Locate the cell with the specified text and output its (X, Y) center coordinate. 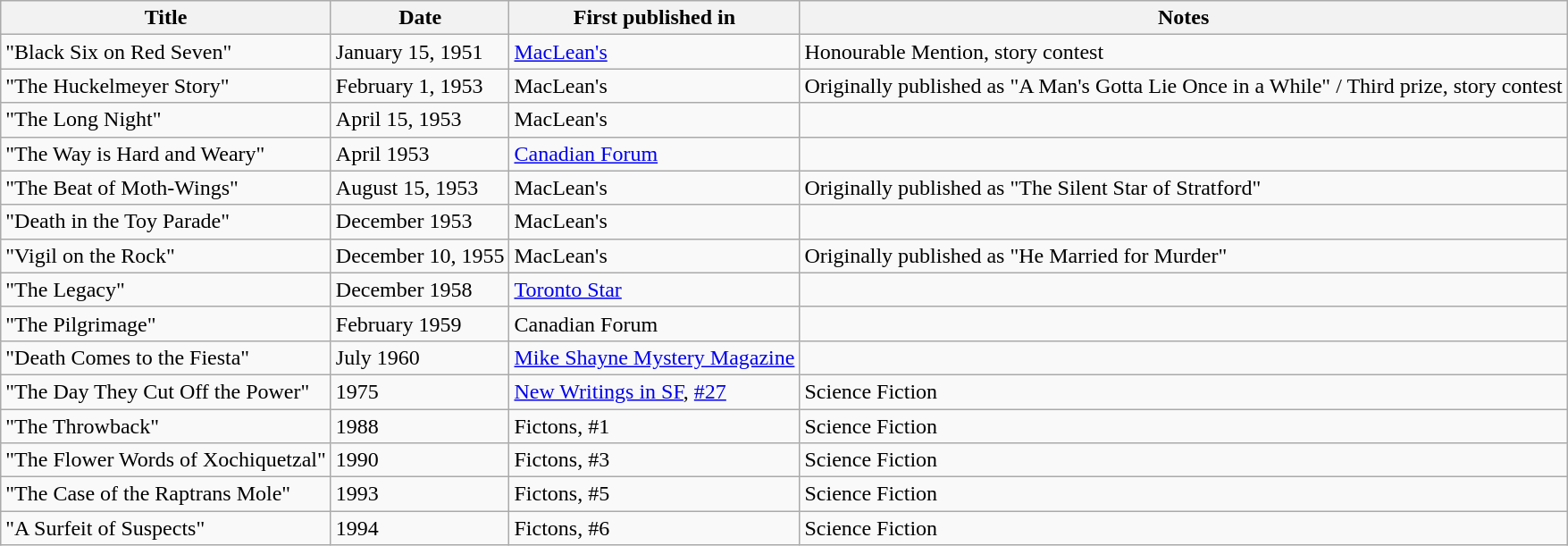
December 1958 (420, 290)
"The Pilgrimage" (166, 323)
Toronto Star (654, 290)
"Vigil on the Rock" (166, 256)
July 1960 (420, 357)
1993 (420, 494)
Originally published as "The Silent Star of Stratford" (1183, 188)
Fictons, #5 (654, 494)
April 15, 1953 (420, 120)
August 15, 1953 (420, 188)
Title (166, 18)
Fictons, #3 (654, 460)
"The Beat of Moth-Wings" (166, 188)
"The Throwback" (166, 426)
"The Day They Cut Off the Power" (166, 391)
Fictons, #6 (654, 528)
1990 (420, 460)
January 15, 1951 (420, 52)
February 1959 (420, 323)
April 1953 (420, 154)
First published in (654, 18)
1975 (420, 391)
Fictons, #1 (654, 426)
December 10, 1955 (420, 256)
"The Legacy" (166, 290)
New Writings in SF, #27 (654, 391)
Notes (1183, 18)
December 1953 (420, 222)
Date (420, 18)
Mike Shayne Mystery Magazine (654, 357)
"The Flower Words of Xochiquetzal" (166, 460)
"The Huckelmeyer Story" (166, 86)
"Death in the Toy Parade" (166, 222)
1994 (420, 528)
Honourable Mention, story contest (1183, 52)
"Black Six on Red Seven" (166, 52)
"Death Comes to the Fiesta" (166, 357)
"The Way is Hard and Weary" (166, 154)
"A Surfeit of Suspects" (166, 528)
1988 (420, 426)
February 1, 1953 (420, 86)
"The Case of the Raptrans Mole" (166, 494)
"The Long Night" (166, 120)
Originally published as "He Married for Murder" (1183, 256)
Originally published as "A Man's Gotta Lie Once in a While" / Third prize, story contest (1183, 86)
